Locate the cell with the specified text and output its (x, y) center coordinate. 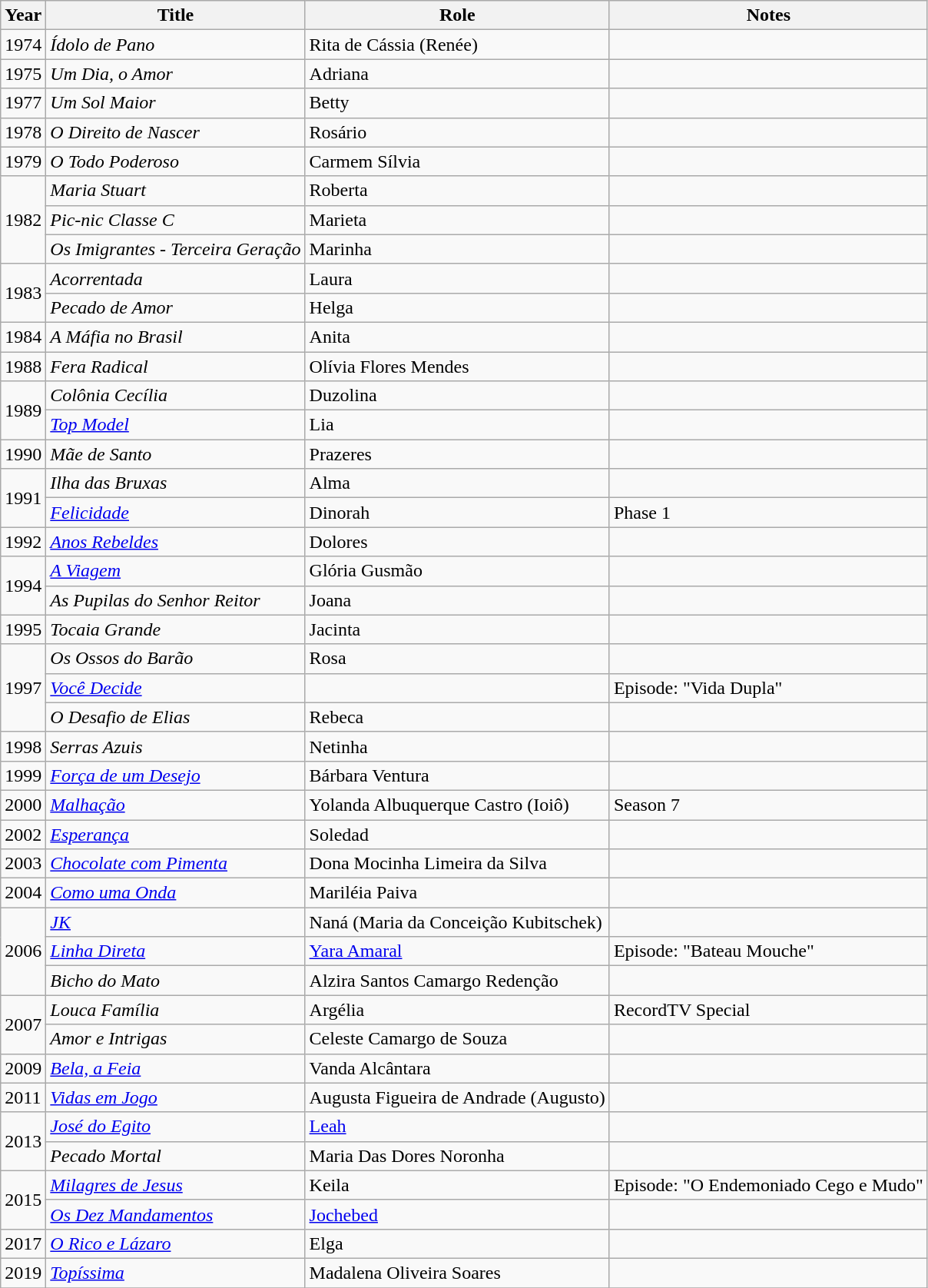
A Máfia no Brasil (175, 337)
Madalena Oliveira Soares (457, 1273)
Linha Direta (175, 951)
1982 (23, 220)
Anos Rebeldes (175, 542)
1995 (23, 629)
Argélia (457, 1010)
Um Sol Maior (175, 103)
Duzolina (457, 396)
Elga (457, 1243)
Episode: "Vida Dupla" (768, 688)
RecordTV Special (768, 1010)
A Viagem (175, 571)
Os Ossos do Barão (175, 659)
1990 (23, 454)
Maria Das Dores Noronha (457, 1156)
Como uma Onda (175, 893)
Laura (457, 278)
Chocolate com Pimenta (175, 864)
2019 (23, 1273)
Season 7 (768, 805)
2003 (23, 864)
2013 (23, 1141)
Carmem Sílvia (457, 161)
Netinha (457, 746)
Joana (457, 600)
Marinha (457, 249)
Mãe de Santo (175, 454)
Naná (Maria da Conceição Kubitschek) (457, 922)
2006 (23, 951)
2000 (23, 805)
Notes (768, 15)
Acorrentada (175, 278)
Vanda Alcântara (457, 1068)
Pic-nic Classe C (175, 220)
Dinorah (457, 513)
Amor e Intrigas (175, 1039)
Dona Mocinha Limeira da Silva (457, 864)
O Desafio de Elias (175, 717)
Phase 1 (768, 513)
Marieta (457, 220)
Jacinta (457, 629)
1998 (23, 746)
Vidas em Jogo (175, 1097)
Jochebed (457, 1214)
O Todo Poderoso (175, 161)
1978 (23, 132)
Mariléia Paiva (457, 893)
Maria Stuart (175, 191)
1975 (23, 74)
Força de um Desejo (175, 775)
Bela, a Feia (175, 1068)
2004 (23, 893)
1977 (23, 103)
1997 (23, 688)
Year (23, 15)
Louca Família (175, 1010)
2015 (23, 1200)
Bárbara Ventura (457, 775)
Olívia Flores Mendes (457, 367)
1974 (23, 45)
Yolanda Albuquerque Castro (Ioiô) (457, 805)
Title (175, 15)
1979 (23, 161)
1984 (23, 337)
Betty (457, 103)
Bicho do Mato (175, 981)
2017 (23, 1243)
Pecado Mortal (175, 1156)
1989 (23, 410)
Helga (457, 307)
1994 (23, 586)
Felicidade (175, 513)
1999 (23, 775)
Adriana (457, 74)
JK (175, 922)
2011 (23, 1097)
Glória Gusmão (457, 571)
Fera Radical (175, 367)
Prazeres (457, 454)
Topíssima (175, 1273)
2009 (23, 1068)
José do Egito (175, 1127)
1988 (23, 367)
Rebeca (457, 717)
Role (457, 15)
Ídolo de Pano (175, 45)
Episode: "Bateau Mouche" (768, 951)
Ilha das Bruxas (175, 483)
O Rico e Lázaro (175, 1243)
Serras Azuis (175, 746)
Tocaia Grande (175, 629)
1991 (23, 498)
Keila (457, 1185)
1983 (23, 293)
Top Model (175, 425)
O Direito de Nascer (175, 132)
Lia (457, 425)
Roberta (457, 191)
Rosa (457, 659)
Anita (457, 337)
Pecado de Amor (175, 307)
As Pupilas do Senhor Reitor (175, 600)
Esperança (175, 834)
Soledad (457, 834)
2002 (23, 834)
Augusta Figueira de Andrade (Augusto) (457, 1097)
Os Imigrantes - Terceira Geração (175, 249)
Yara Amaral (457, 951)
Leah (457, 1127)
Rita de Cássia (Renée) (457, 45)
Alzira Santos Camargo Redenção (457, 981)
Celeste Camargo de Souza (457, 1039)
Dolores (457, 542)
Os Dez Mandamentos (175, 1214)
Alma (457, 483)
Colônia Cecília (175, 396)
Milagres de Jesus (175, 1185)
Você Decide (175, 688)
Rosário (457, 132)
2007 (23, 1024)
Episode: "O Endemoniado Cego e Mudo" (768, 1185)
Um Dia, o Amor (175, 74)
Malhação (175, 805)
1992 (23, 542)
